Return the (x, y) coordinate for the center point of the cell that contains the specified text.  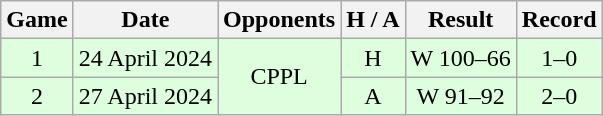
H / A (373, 20)
Result (460, 20)
2 (37, 96)
Date (145, 20)
1–0 (559, 58)
Record (559, 20)
1 (37, 58)
24 April 2024 (145, 58)
Opponents (280, 20)
H (373, 58)
CPPL (280, 77)
27 April 2024 (145, 96)
A (373, 96)
W 100–66 (460, 58)
2–0 (559, 96)
Game (37, 20)
W 91–92 (460, 96)
